Output the [X, Y] coordinate of the center of the cell containing the given text.  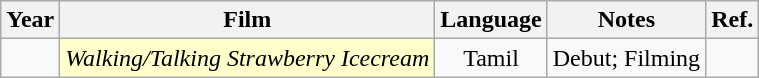
Film [248, 20]
Debut; Filming [626, 58]
Walking/Talking Strawberry Icecream [248, 58]
Tamil [491, 58]
Language [491, 20]
Notes [626, 20]
Year [30, 20]
Ref. [732, 20]
